Detect which cell encompasses the target text, then output its (x, y) center coordinate. 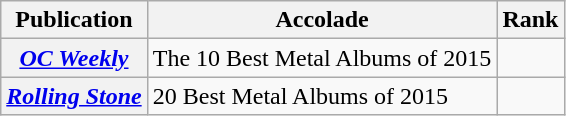
OC Weekly (74, 58)
Rolling Stone (74, 96)
20 Best Metal Albums of 2015 (322, 96)
Rank (530, 20)
Accolade (322, 20)
The 10 Best Metal Albums of 2015 (322, 58)
Publication (74, 20)
